Locate the cell with the specified text and output its (X, Y) center coordinate. 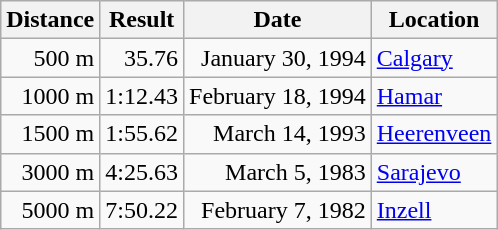
7:50.22 (142, 210)
Sarajevo (434, 172)
Date (278, 20)
Result (142, 20)
Distance (50, 20)
3000 m (50, 172)
1:12.43 (142, 96)
January 30, 1994 (278, 58)
1000 m (50, 96)
35.76 (142, 58)
Location (434, 20)
4:25.63 (142, 172)
Hamar (434, 96)
1:55.62 (142, 134)
1500 m (50, 134)
March 14, 1993 (278, 134)
March 5, 1983 (278, 172)
5000 m (50, 210)
500 m (50, 58)
February 18, 1994 (278, 96)
February 7, 1982 (278, 210)
Calgary (434, 58)
Heerenveen (434, 134)
Inzell (434, 210)
